Detect which cell encompasses the target text, then output its [X, Y] center coordinate. 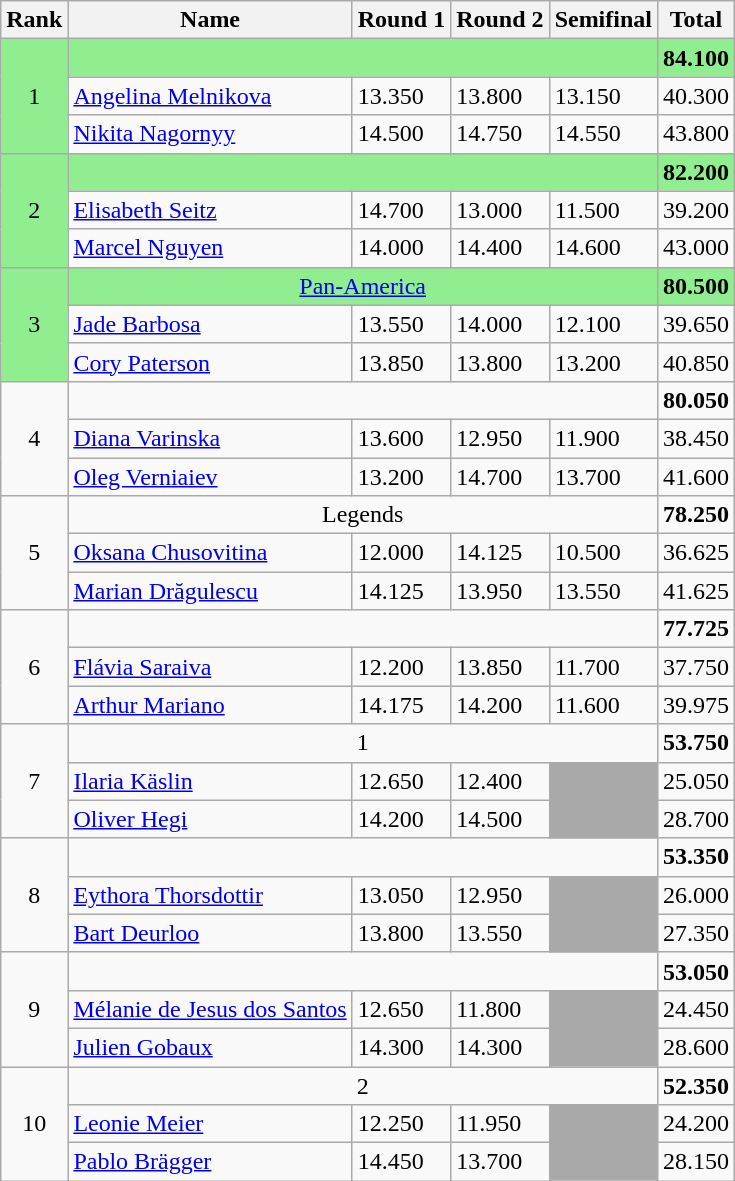
53.050 [696, 971]
Total [696, 20]
11.950 [500, 1124]
10 [34, 1123]
Jade Barbosa [210, 324]
14.550 [603, 134]
Ilaria Käslin [210, 781]
39.975 [696, 705]
11.900 [603, 438]
78.250 [696, 515]
6 [34, 667]
12.200 [401, 667]
28.700 [696, 819]
11.500 [603, 210]
Diana Varinska [210, 438]
24.200 [696, 1124]
4 [34, 438]
Julien Gobaux [210, 1047]
27.350 [696, 933]
11.800 [500, 1009]
14.750 [500, 134]
41.600 [696, 477]
12.400 [500, 781]
Mélanie de Jesus dos Santos [210, 1009]
14.450 [401, 1162]
Oleg Verniaiev [210, 477]
39.200 [696, 210]
28.600 [696, 1047]
24.450 [696, 1009]
36.625 [696, 553]
13.000 [500, 210]
Legends [363, 515]
43.000 [696, 248]
14.175 [401, 705]
Oliver Hegi [210, 819]
39.650 [696, 324]
Rank [34, 20]
12.250 [401, 1124]
Oksana Chusovitina [210, 553]
Nikita Nagornyy [210, 134]
13.600 [401, 438]
84.100 [696, 58]
13.950 [500, 591]
Leonie Meier [210, 1124]
11.700 [603, 667]
82.200 [696, 172]
25.050 [696, 781]
40.850 [696, 362]
Marian Drăgulescu [210, 591]
14.600 [603, 248]
12.000 [401, 553]
Arthur Mariano [210, 705]
Pablo Brägger [210, 1162]
80.500 [696, 286]
Bart Deurloo [210, 933]
53.350 [696, 857]
Marcel Nguyen [210, 248]
Elisabeth Seitz [210, 210]
14.400 [500, 248]
5 [34, 553]
11.600 [603, 705]
43.800 [696, 134]
38.450 [696, 438]
40.300 [696, 96]
Eythora Thorsdottir [210, 895]
12.100 [603, 324]
80.050 [696, 400]
37.750 [696, 667]
28.150 [696, 1162]
Cory Paterson [210, 362]
13.350 [401, 96]
52.350 [696, 1085]
3 [34, 324]
77.725 [696, 629]
Flávia Saraiva [210, 667]
13.050 [401, 895]
Round 1 [401, 20]
Round 2 [500, 20]
9 [34, 1009]
53.750 [696, 743]
Angelina Melnikova [210, 96]
Name [210, 20]
7 [34, 781]
10.500 [603, 553]
13.150 [603, 96]
Semifinal [603, 20]
Pan-America [363, 286]
8 [34, 895]
41.625 [696, 591]
26.000 [696, 895]
